Identify which cell holds the provided text, then report its (x, y) central coordinate. 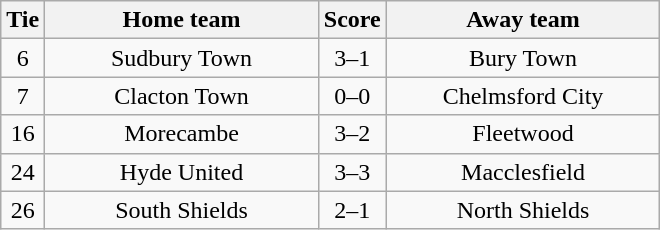
2–1 (352, 210)
Bury Town (523, 58)
South Shields (182, 210)
Tie (23, 20)
3–1 (352, 58)
Fleetwood (523, 134)
Sudbury Town (182, 58)
Hyde United (182, 172)
16 (23, 134)
Home team (182, 20)
Morecambe (182, 134)
Score (352, 20)
26 (23, 210)
0–0 (352, 96)
Away team (523, 20)
3–2 (352, 134)
3–3 (352, 172)
Chelmsford City (523, 96)
Clacton Town (182, 96)
North Shields (523, 210)
7 (23, 96)
24 (23, 172)
Macclesfield (523, 172)
6 (23, 58)
